Scan for the cell matching the given text and deliver its [X, Y] coordinate at center. 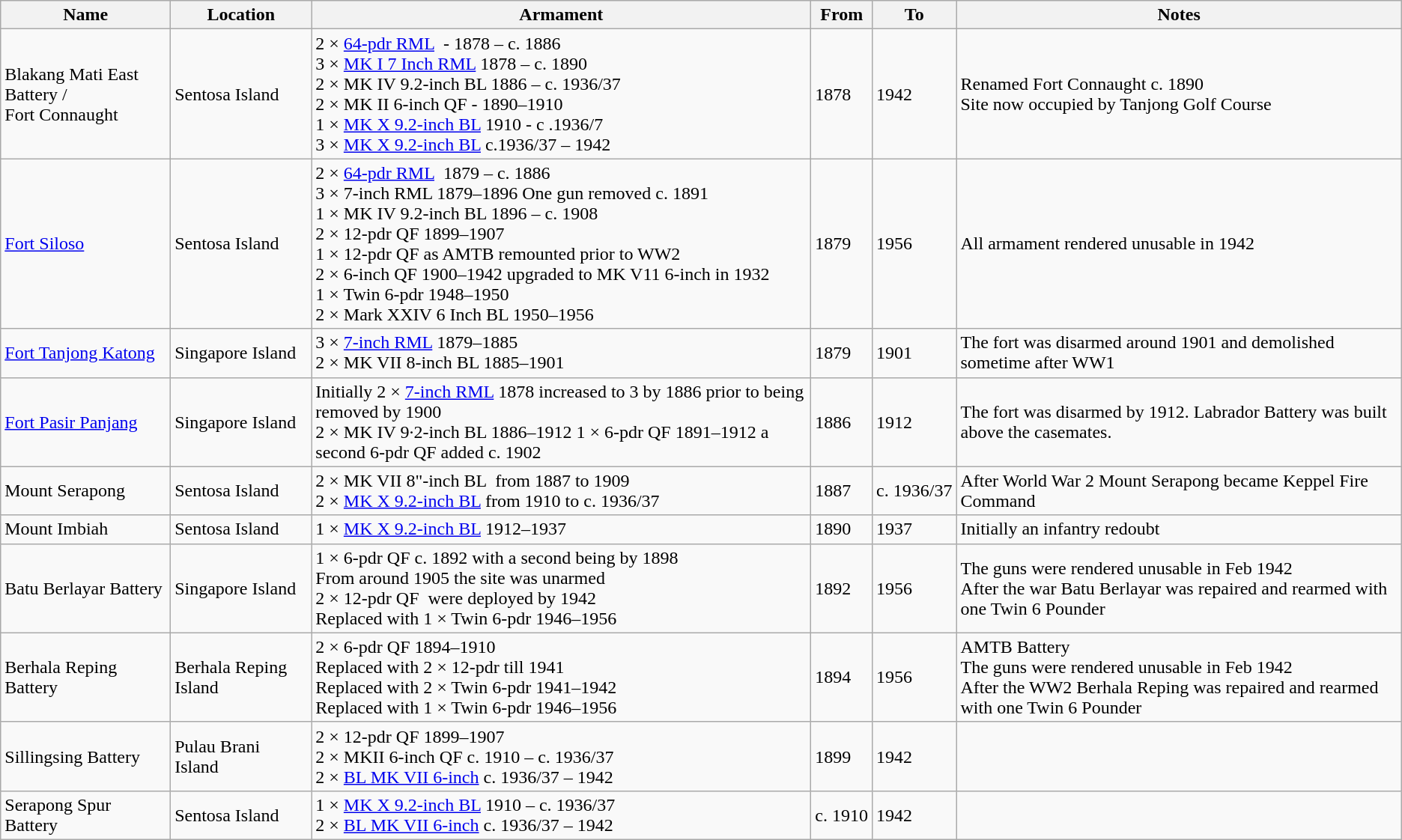
The fort was disarmed around 1901 and demolished sometime after WW1 [1179, 353]
To [914, 15]
1894 [842, 677]
3 × 7-inch RML 1879–18852 × MK VII 8-inch BL 1885–1901 [562, 353]
Location [241, 15]
2 × MK VII 8"-inch BL from 1887 to 19092 × MK X 9.2-inch BL from 1910 to c. 1936/37 [562, 491]
Batu Berlayar Battery [85, 588]
c. 1936/37 [914, 491]
c. 1910 [842, 815]
2 × 12-pdr QF 1899–19072 × MKII 6-inch QF c. 1910 – c. 1936/372 × BL MK VII 6-inch c. 1936/37 – 1942 [562, 756]
1899 [842, 756]
1886 [842, 422]
1892 [842, 588]
1887 [842, 491]
AMTB BatteryThe guns were rendered unusable in Feb 1942After the WW2 Berhala Reping was repaired and rearmed with one Twin 6 Pounder [1179, 677]
1937 [914, 529]
Name [85, 15]
1912 [914, 422]
Mount Imbiah [85, 529]
Initially an infantry redoubt [1179, 529]
Pulau Brani Island [241, 756]
Armament [562, 15]
Berhala Reping Battery [85, 677]
2 × 6-pdr QF 1894–1910Replaced with 2 × 12-pdr till 1941Replaced with 2 × Twin 6-pdr 1941–1942Replaced with 1 × Twin 6-pdr 1946–1956 [562, 677]
Serapong Spur Battery [85, 815]
1 × MK X 9.2-inch BL 1910 – c. 1936/372 × BL MK VII 6-inch c. 1936/37 – 1942 [562, 815]
Renamed Fort Connaught c. 1890Site now occupied by Tanjong Golf Course [1179, 94]
All armament rendered unusable in 1942 [1179, 244]
Fort Siloso [85, 244]
1 × MK X 9.2-inch BL 1912–1937 [562, 529]
Fort Tanjong Katong [85, 353]
After World War 2 Mount Serapong became Keppel Fire Command [1179, 491]
Blakang Mati East Battery /Fort Connaught [85, 94]
1878 [842, 94]
The guns were rendered unusable in Feb 1942After the war Batu Berlayar was repaired and rearmed with one Twin 6 Pounder [1179, 588]
Notes [1179, 15]
1890 [842, 529]
Mount Serapong [85, 491]
From [842, 15]
The fort was disarmed by 1912. Labrador Battery was built above the casemates. [1179, 422]
Berhala Reping Island [241, 677]
Sillingsing Battery [85, 756]
1901 [914, 353]
Fort Pasir Panjang [85, 422]
